Identify which cell holds the provided text, then report its [x, y] central coordinate. 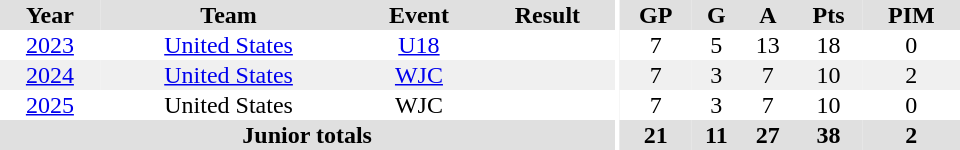
Team [229, 15]
11 [716, 135]
2023 [50, 45]
GP [656, 15]
5 [716, 45]
Pts [828, 15]
Year [50, 15]
2025 [50, 105]
U18 [418, 45]
Event [418, 15]
13 [768, 45]
21 [656, 135]
18 [828, 45]
G [716, 15]
PIM [912, 15]
A [768, 15]
Result [548, 15]
Junior totals [307, 135]
2024 [50, 75]
27 [768, 135]
38 [828, 135]
